Capture the cell that displays the provided text and extract its [x, y] central coordinate. 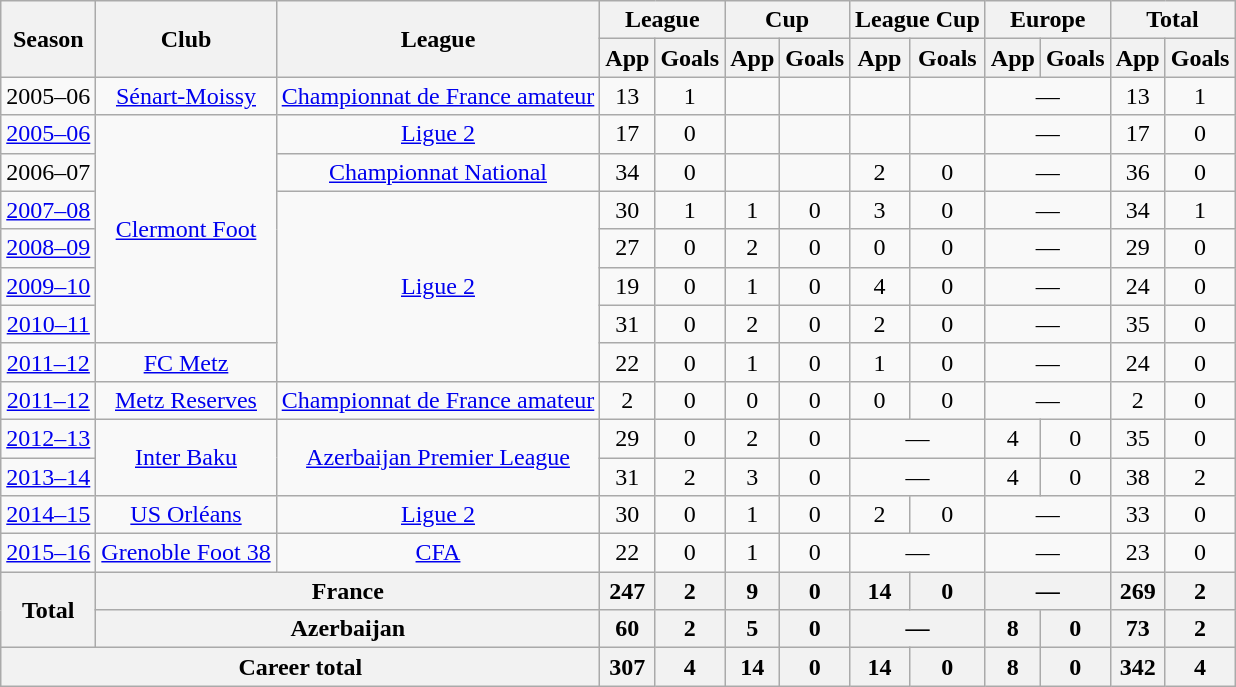
9 [752, 591]
5 [752, 629]
2008–09 [48, 248]
2012–13 [48, 438]
Azerbaijan [348, 629]
Cup [788, 20]
269 [1138, 591]
2006–07 [48, 172]
Clermont Foot [186, 229]
73 [1138, 629]
Azerbaijan Premier League [438, 457]
2009–10 [48, 286]
27 [628, 248]
2013–14 [48, 477]
60 [628, 629]
2014–15 [48, 515]
33 [1138, 515]
38 [1138, 477]
247 [628, 591]
19 [628, 286]
Championnat National [438, 172]
Club [186, 39]
CFA [438, 553]
Career total [300, 667]
League Cup [918, 20]
Metz Reserves [186, 400]
US Orléans [186, 515]
2007–08 [48, 210]
342 [1138, 667]
France [348, 591]
Grenoble Foot 38 [186, 553]
307 [628, 667]
Inter Baku [186, 457]
Season [48, 39]
23 [1138, 553]
36 [1138, 172]
FC Metz [186, 362]
Sénart-Moissy [186, 96]
Europe [1048, 20]
2015–16 [48, 553]
2010–11 [48, 324]
